Provide the [x, y] coordinate of the cell's center where the given text is located.  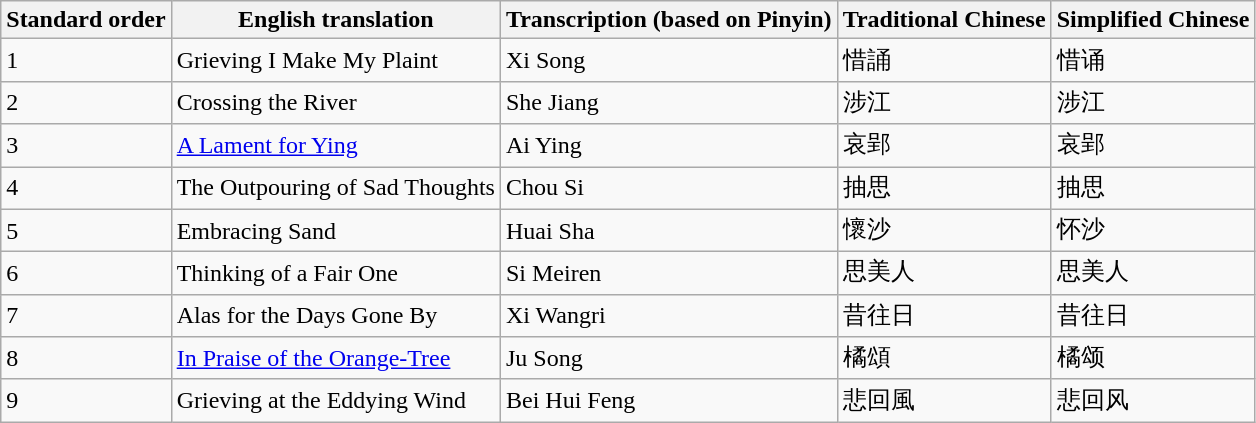
怀沙 [1153, 230]
She Jiang [668, 102]
4 [86, 188]
橘頌 [944, 358]
Traditional Chinese [944, 20]
Transcription (based on Pinyin) [668, 20]
惜誦 [944, 60]
悲回风 [1153, 400]
English translation [336, 20]
In Praise of the Orange-Tree [336, 358]
Huai Sha [668, 230]
惜诵 [1153, 60]
Embracing Sand [336, 230]
6 [86, 274]
8 [86, 358]
The Outpouring of Sad Thoughts [336, 188]
A Lament for Ying [336, 146]
5 [86, 230]
懷沙 [944, 230]
Simplified Chinese [1153, 20]
Alas for the Days Gone By [336, 316]
Thinking of a Fair One [336, 274]
橘颂 [1153, 358]
Ai Ying [668, 146]
9 [86, 400]
悲回風 [944, 400]
7 [86, 316]
Xi Song [668, 60]
Chou Si [668, 188]
2 [86, 102]
Bei Hui Feng [668, 400]
Grieving I Make My Plaint [336, 60]
Grieving at the Eddying Wind [336, 400]
Standard order [86, 20]
1 [86, 60]
Xi Wangri [668, 316]
Si Meiren [668, 274]
3 [86, 146]
Crossing the River [336, 102]
Ju Song [668, 358]
